Scan for the cell matching the given text and deliver its [X, Y] coordinate at center. 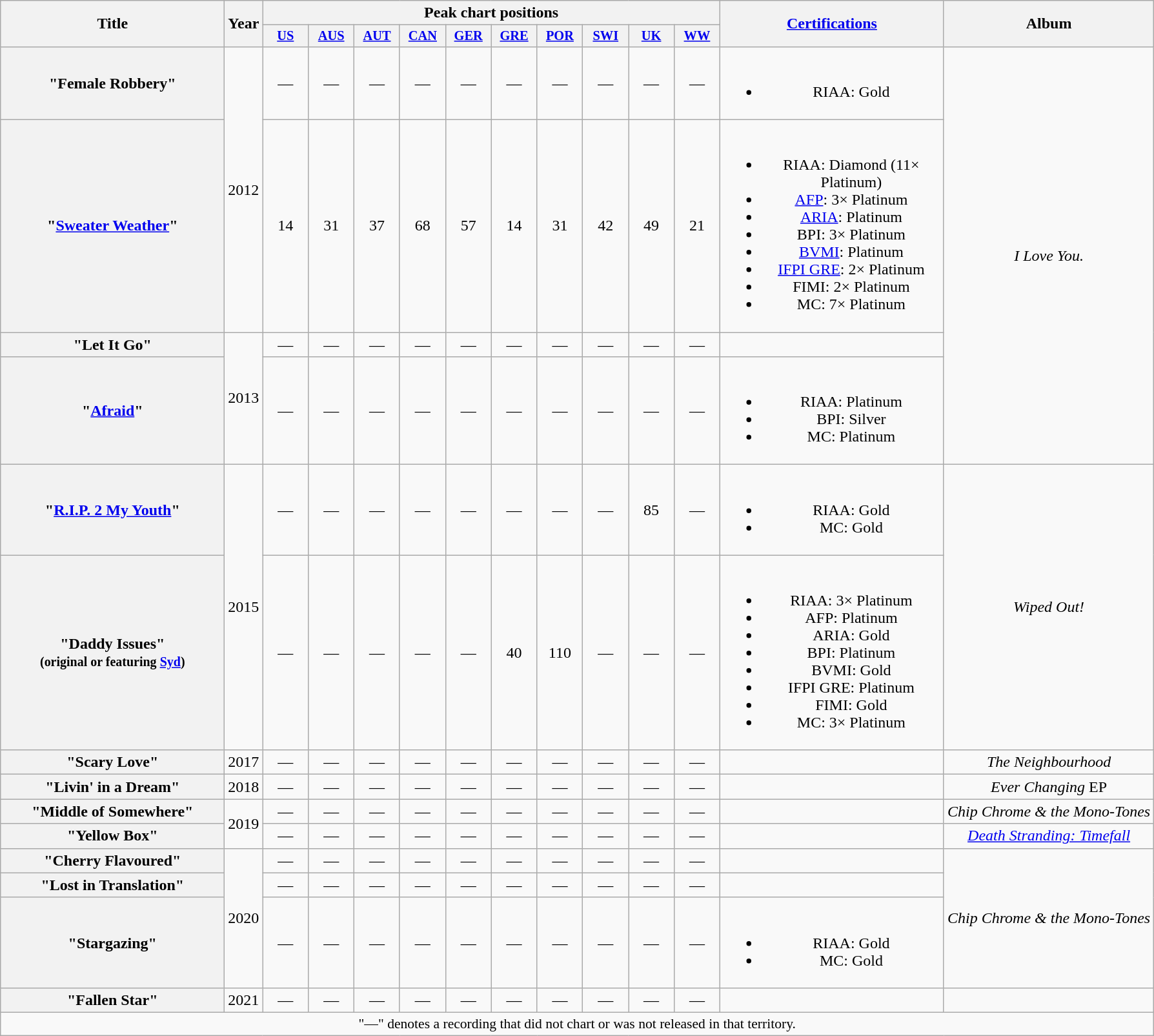
Year [244, 24]
2015 [244, 607]
RIAA: PlatinumBPI: SilverMC: Platinum [831, 411]
I Love You. [1048, 256]
2018 [244, 787]
68 [422, 226]
SWI [605, 36]
Ever Changing EP [1048, 787]
"Female Robbery" [112, 83]
57 [469, 226]
"Stargazing" [112, 942]
"Afraid" [112, 411]
"Sweater Weather" [112, 226]
Certifications [831, 24]
49 [652, 226]
GRE [514, 36]
110 [560, 653]
GER [469, 36]
2012 [244, 189]
"Let It Go" [112, 345]
The Neighbourhood [1048, 762]
2021 [244, 1000]
RIAA: 3× PlatinumAFP: PlatinumARIA: GoldBPI: PlatinumBVMI: GoldIFPI GRE: PlatinumFIMI: GoldMC: 3× Platinum [831, 653]
21 [697, 226]
RIAA: Diamond (11× Platinum)AFP: 3× PlatinumARIA: PlatinumBPI: 3× PlatinumBVMI: PlatinumIFPI GRE: 2× PlatinumFIMI: 2× PlatinumMC: 7× Platinum [831, 226]
RIAA: Gold [831, 83]
"—" denotes a recording that did not chart or was not released in that territory. [577, 1024]
"Lost in Translation" [112, 885]
Wiped Out! [1048, 607]
AUT [377, 36]
2020 [244, 918]
37 [377, 226]
"Fallen Star" [112, 1000]
"Scary Love" [112, 762]
POR [560, 36]
"Daddy Issues"(original or featuring Syd) [112, 653]
Title [112, 24]
Death Stranding: Timefall [1048, 836]
85 [652, 510]
"Middle of Somewhere" [112, 811]
2013 [244, 399]
"R.I.P. 2 My Youth" [112, 510]
40 [514, 653]
"Cherry Flavoured" [112, 860]
Album [1048, 24]
CAN [422, 36]
42 [605, 226]
Peak chart positions [492, 13]
UK [652, 36]
"Yellow Box" [112, 836]
"Livin' in a Dream" [112, 787]
AUS [332, 36]
2019 [244, 824]
US [285, 36]
2017 [244, 762]
WW [697, 36]
